Output the [X, Y] coordinate of the center of the cell containing the given text.  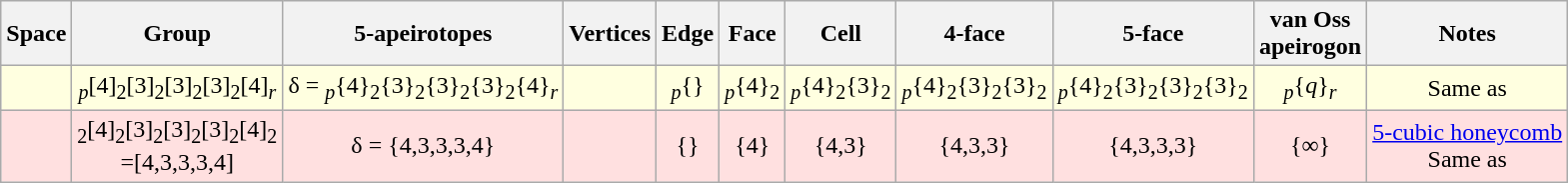
Same as [1467, 88]
4-face [974, 34]
p{4}2{3}2{3}2{3}2 [1153, 88]
δ = {4,3,3,3,4} [424, 146]
Vertices [610, 34]
van Ossapeirogon [1309, 34]
δ = p{4}2{3}2{3}2{3}2{4}r [424, 88]
Space [36, 34]
{4,3,3,3} [1153, 146]
p{} [688, 88]
p{q}r [1309, 88]
5-face [1153, 34]
{4} [753, 146]
p{4}2{3}2{3}2 [974, 88]
Edge [688, 34]
Cell [841, 34]
Group [178, 34]
p{4}2 [753, 88]
2[4]2[3]2[3]2[3]2[4]2=[4,3,3,3,4] [178, 146]
{4,3,3} [974, 146]
Face [753, 34]
{∞} [1309, 146]
p{4}2{3}2 [841, 88]
{} [688, 146]
Notes [1467, 34]
5-cubic honeycombSame as [1467, 146]
5-apeirotopes [424, 34]
p[4]2[3]2[3]2[3]2[4]r [178, 88]
{4,3} [841, 146]
